Output the [x, y] coordinate of the center of the cell containing the given text.  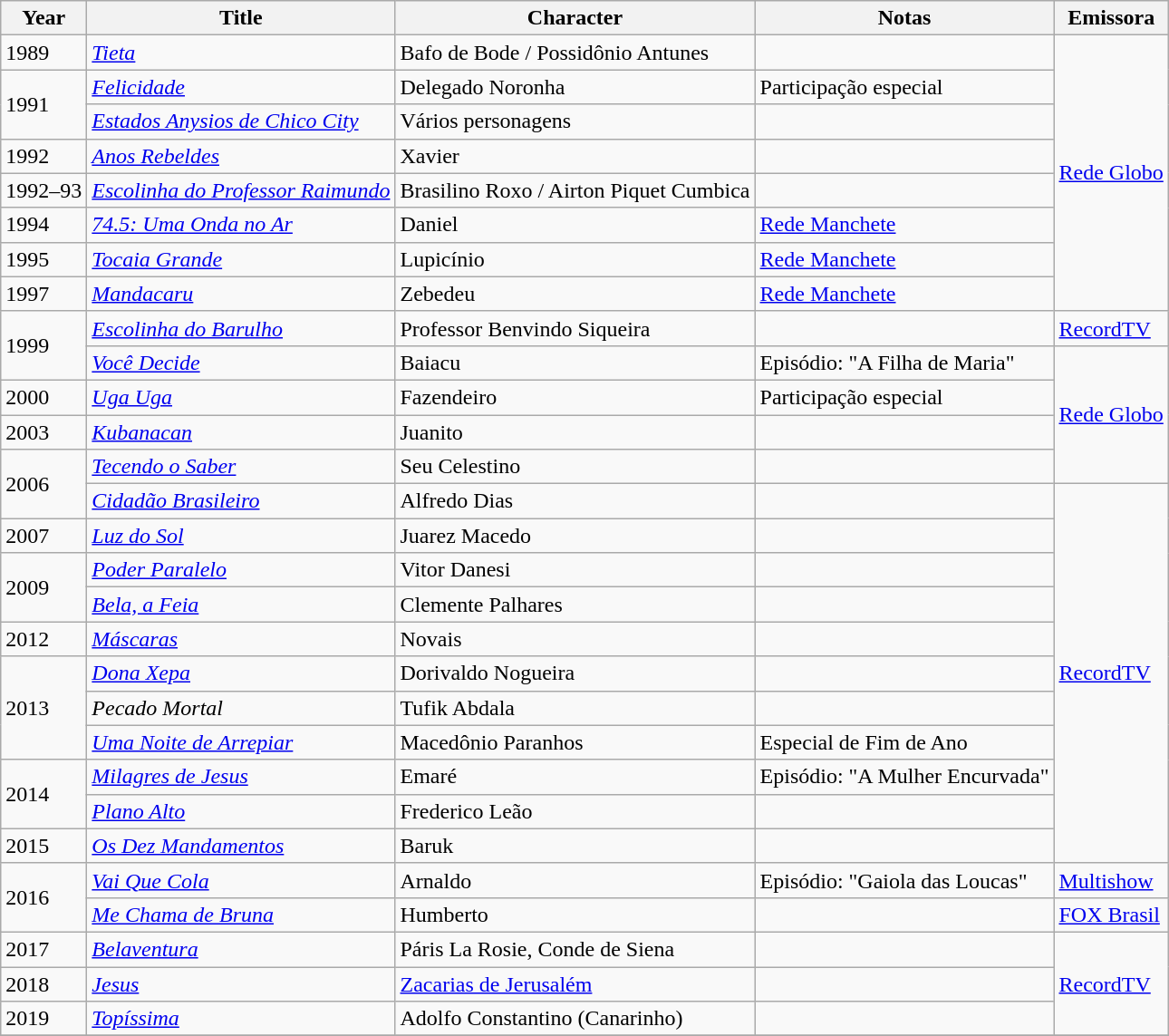
Máscaras [241, 639]
Baiacu [575, 363]
Delegado Noronha [575, 87]
2016 [43, 897]
Clemente Palhares [575, 605]
Baruk [575, 846]
Emissora [1111, 18]
Milagres de Jesus [241, 777]
Anos Rebeldes [241, 156]
Vai Que Cola [241, 880]
2018 [43, 983]
2007 [43, 536]
Tieta [241, 53]
Novais [575, 639]
Alfredo Dias [575, 501]
Lupicínio [575, 259]
Multishow [1111, 880]
2014 [43, 794]
Felicidade [241, 87]
1999 [43, 345]
Tecendo o Saber [241, 467]
Humberto [575, 915]
Brasilino Roxo / Airton Piquet Cumbica [575, 190]
2019 [43, 1019]
1995 [43, 259]
Fazendeiro [575, 397]
Character [575, 18]
Emaré [575, 777]
Zacarias de Jerusalém [575, 983]
Professor Benvindo Siqueira [575, 328]
1992–93 [43, 190]
Tocaia Grande [241, 259]
Arnaldo [575, 880]
Adolfo Constantino (Canarinho) [575, 1019]
Macedônio Paranhos [575, 742]
Vários personagens [575, 121]
Kubanacan [241, 432]
Vitor Danesi [575, 570]
Zebedeu [575, 294]
2013 [43, 708]
Seu Celestino [575, 467]
Você Decide [241, 363]
Frederico Leão [575, 811]
Especial de Fim de Ano [904, 742]
1994 [43, 225]
Episódio: "A Filha de Maria" [904, 363]
1991 [43, 104]
Bela, a Feia [241, 605]
Uma Noite de Arrepiar [241, 742]
Mandacaru [241, 294]
Juarez Macedo [575, 536]
2003 [43, 432]
Pecado Mortal [241, 708]
Bafo de Bode / Possidônio Antunes [575, 53]
Escolinha do Barulho [241, 328]
1992 [43, 156]
Estados Anysios de Chico City [241, 121]
Uga Uga [241, 397]
2017 [43, 949]
2006 [43, 484]
Notas [904, 18]
Daniel [575, 225]
Poder Paralelo [241, 570]
Title [241, 18]
2000 [43, 397]
Cidadão Brasileiro [241, 501]
Jesus [241, 983]
Episódio: "Gaiola das Loucas" [904, 880]
Tufik Abdala [575, 708]
Year [43, 18]
1997 [43, 294]
Belaventura [241, 949]
Episódio: "A Mulher Encurvada" [904, 777]
2009 [43, 587]
Me Chama de Bruna [241, 915]
Plano Alto [241, 811]
Topíssima [241, 1019]
Juanito [575, 432]
Páris La Rosie, Conde de Siena [575, 949]
Luz do Sol [241, 536]
74.5: Uma Onda no Ar [241, 225]
Xavier [575, 156]
2015 [43, 846]
Dorivaldo Nogueira [575, 673]
FOX Brasil [1111, 915]
Escolinha do Professor Raimundo [241, 190]
Dona Xepa [241, 673]
2012 [43, 639]
1989 [43, 53]
Os Dez Mandamentos [241, 846]
